For the text-containing cell, return its midpoint in [X, Y] coordinate format. 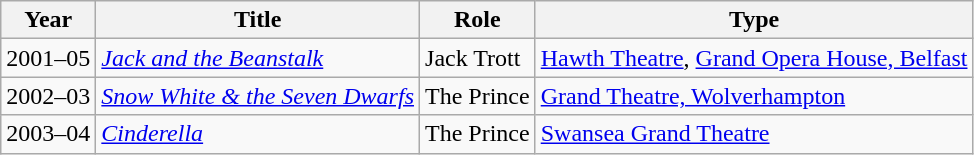
Role [478, 20]
Snow White & the Seven Dwarfs [258, 96]
2002–03 [48, 96]
2001–05 [48, 58]
2003–04 [48, 134]
Title [258, 20]
Swansea Grand Theatre [754, 134]
Jack and the Beanstalk [258, 58]
Type [754, 20]
Cinderella [258, 134]
Hawth Theatre, Grand Opera House, Belfast [754, 58]
Grand Theatre, Wolverhampton [754, 96]
Year [48, 20]
Jack Trott [478, 58]
